From the cell containing the given text, extract its center point as (X, Y) coordinate. 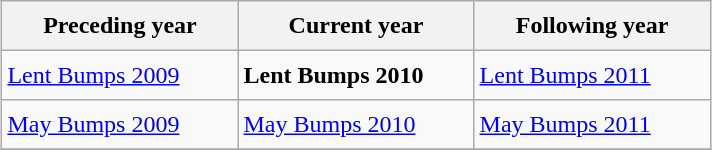
Current year (356, 26)
Preceding year (120, 26)
Lent Bumps 2009 (120, 75)
Lent Bumps 2010 (356, 75)
Following year (592, 26)
May Bumps 2009 (120, 125)
May Bumps 2010 (356, 125)
Lent Bumps 2011 (592, 75)
May Bumps 2011 (592, 125)
